Locate the cell with the specified text and output its [x, y] center coordinate. 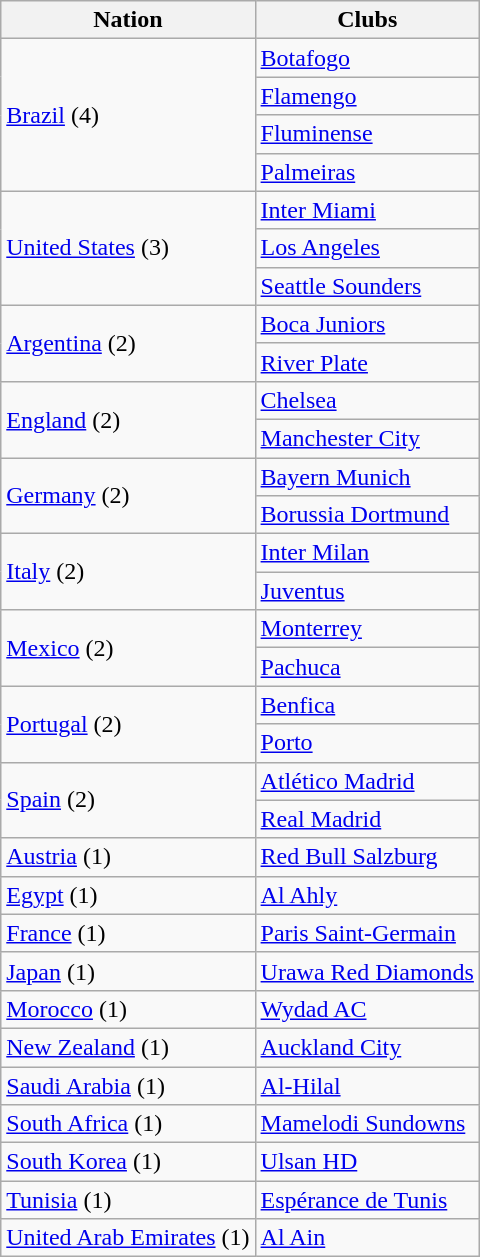
United Arab Emirates (1) [128, 1238]
Austria (1) [128, 857]
Porto [367, 743]
Pachuca [367, 667]
Argentina (2) [128, 343]
Red Bull Salzburg [367, 857]
Manchester City [367, 438]
Mexico (2) [128, 648]
Atlético Madrid [367, 781]
Benfica [367, 705]
New Zealand (1) [128, 1047]
Mamelodi Sundowns [367, 1124]
Al-Hilal [367, 1085]
Monterrey [367, 629]
Paris Saint-Germain [367, 933]
Fluminense [367, 134]
Spain (2) [128, 800]
Borussia Dortmund [367, 515]
England (2) [128, 419]
Japan (1) [128, 971]
Los Angeles [367, 248]
Palmeiras [367, 172]
Espérance de Tunis [367, 1200]
Auckland City [367, 1047]
Inter Miami [367, 210]
Clubs [367, 20]
Botafogo [367, 58]
Al Ain [367, 1238]
Italy (2) [128, 572]
Portugal (2) [128, 724]
Boca Juniors [367, 324]
Germany (2) [128, 496]
Tunisia (1) [128, 1200]
South Korea (1) [128, 1162]
Juventus [367, 591]
Seattle Sounders [367, 286]
Inter Milan [367, 553]
Morocco (1) [128, 1009]
Wydad AC [367, 1009]
Ulsan HD [367, 1162]
Bayern Munich [367, 477]
France (1) [128, 933]
Urawa Red Diamonds [367, 971]
Egypt (1) [128, 895]
Saudi Arabia (1) [128, 1085]
Flamengo [367, 96]
Real Madrid [367, 819]
Nation [128, 20]
Al Ahly [367, 895]
Chelsea [367, 400]
Brazil (4) [128, 115]
United States (3) [128, 248]
River Plate [367, 362]
South Africa (1) [128, 1124]
